Provide the (X, Y) coordinate of the cell's center where the given text is located.  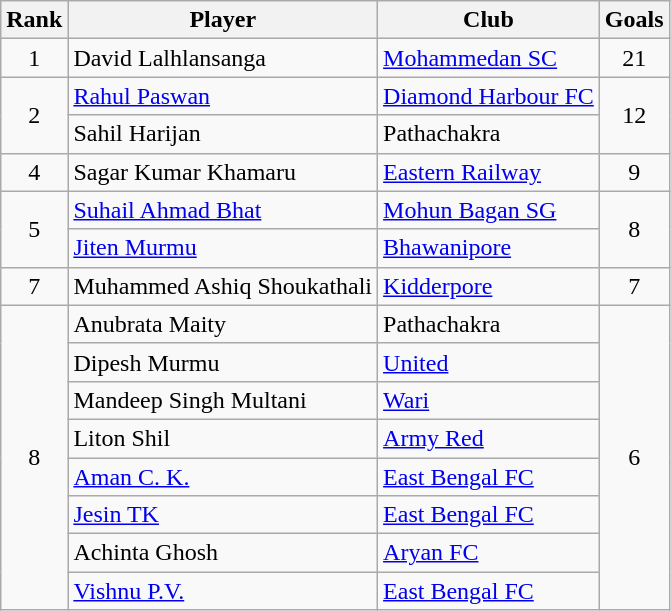
Aryan FC (489, 553)
Vishnu P.V. (223, 591)
David Lalhlansanga (223, 58)
Suhail Ahmad Bhat (223, 210)
Goals (634, 20)
Eastern Railway (489, 172)
Dipesh Murmu (223, 362)
Mandeep Singh Multani (223, 400)
Rahul Paswan (223, 96)
6 (634, 457)
Army Red (489, 438)
Jesin TK (223, 515)
Player (223, 20)
5 (34, 229)
Wari (489, 400)
Mohun Bagan SG (489, 210)
Jiten Murmu (223, 248)
Achinta Ghosh (223, 553)
Sahil Harijan (223, 134)
1 (34, 58)
United (489, 362)
Diamond Harbour FC (489, 96)
Rank (34, 20)
9 (634, 172)
Muhammed Ashiq Shoukathali (223, 286)
12 (634, 115)
Sagar Kumar Khamaru (223, 172)
Liton Shil (223, 438)
Bhawanipore (489, 248)
2 (34, 115)
Kidderpore (489, 286)
Anubrata Maity (223, 324)
Club (489, 20)
Mohammedan SC (489, 58)
21 (634, 58)
4 (34, 172)
Aman C. K. (223, 477)
